Return the [x, y] coordinate for the center point of the cell that contains the specified text.  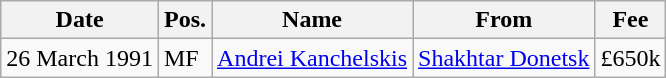
Shakhtar Donetsk [504, 58]
From [504, 20]
Fee [630, 20]
Andrei Kanchelskis [312, 58]
Date [80, 20]
Name [312, 20]
Pos. [184, 20]
26 March 1991 [80, 58]
£650k [630, 58]
MF [184, 58]
